Capture the cell that displays the provided text and extract its [X, Y] central coordinate. 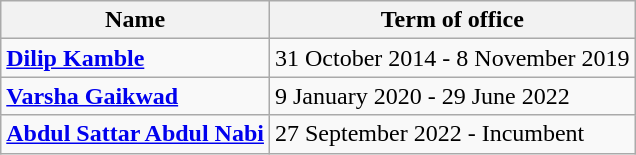
27 September 2022 - Incumbent [452, 134]
9 January 2020 - 29 June 2022 [452, 96]
Varsha Gaikwad [136, 96]
31 October 2014 - 8 November 2019 [452, 58]
Term of office [452, 20]
Abdul Sattar Abdul Nabi [136, 134]
Name [136, 20]
Dilip Kamble [136, 58]
